Capture the cell that displays the provided text and extract its (X, Y) central coordinate. 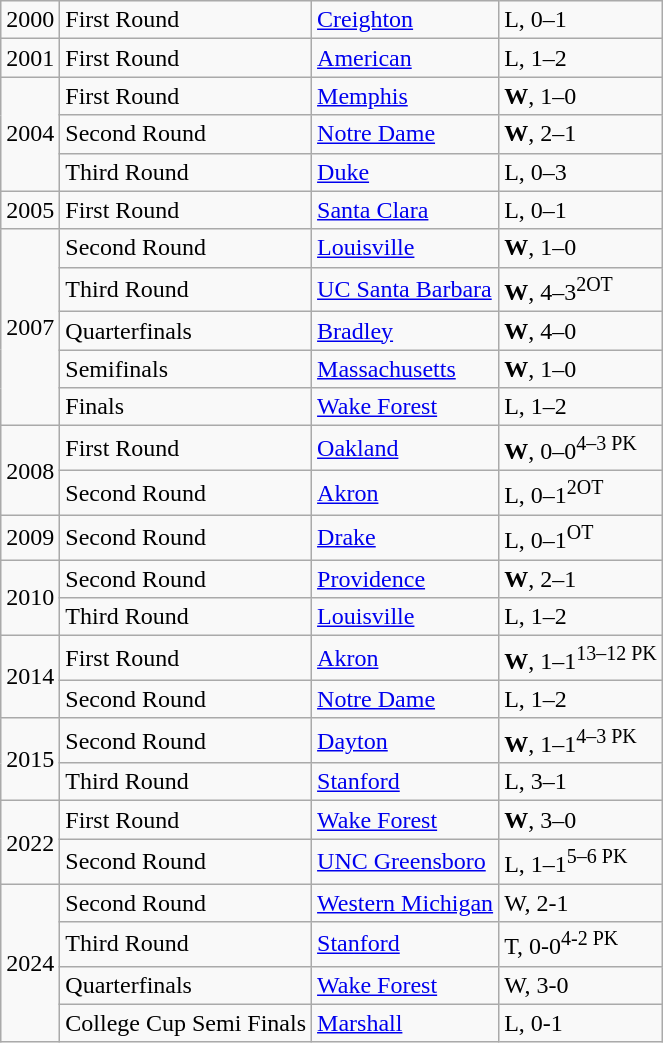
American (406, 58)
T, 0-04-2 PK (581, 944)
W, 3–0 (581, 820)
Finals (186, 407)
W, 3-0 (581, 985)
College Cup Semi Finals (186, 1023)
L, 0-1 (581, 1023)
2022 (30, 842)
2008 (30, 470)
W, 4–32OT (581, 290)
L, 0–12OT (581, 492)
2001 (30, 58)
2014 (30, 678)
2005 (30, 210)
W, 2-1 (581, 903)
L, 0–1OT (581, 538)
Memphis (406, 96)
Bradley (406, 331)
Creighton (406, 20)
L, 1–15–6 PK (581, 862)
W, 0–04–3 PK (581, 448)
Drake (406, 538)
Oakland (406, 448)
2004 (30, 134)
L, 3–1 (581, 782)
2024 (30, 964)
Western Michigan (406, 903)
2007 (30, 328)
UNC Greensboro (406, 862)
Marshall (406, 1023)
2010 (30, 598)
2015 (30, 760)
Duke (406, 172)
2009 (30, 538)
W, 4–0 (581, 331)
UC Santa Barbara (406, 290)
Santa Clara (406, 210)
Dayton (406, 740)
Massachusetts (406, 369)
W, 1–113–12 PK (581, 658)
W, 1–14–3 PK (581, 740)
2000 (30, 20)
Providence (406, 579)
Semifinals (186, 369)
L, 0–3 (581, 172)
